Detect which cell encompasses the target text, then output its [X, Y] center coordinate. 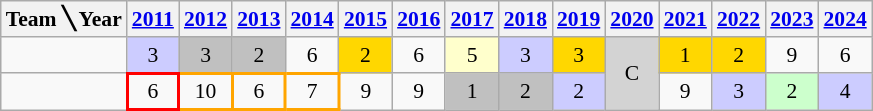
2019 [578, 19]
2022 [738, 19]
2021 [686, 19]
2014 [312, 19]
5 [472, 55]
2020 [632, 19]
2024 [844, 19]
10 [206, 92]
4 [844, 92]
2017 [472, 19]
2016 [418, 19]
C [632, 74]
2013 [258, 19]
2015 [366, 19]
2023 [792, 19]
2012 [206, 19]
7 [312, 92]
2018 [526, 19]
2011 [153, 19]
Team ╲ Year [64, 19]
